Provide the (X, Y) coordinate of the cell's center where the given text is located.  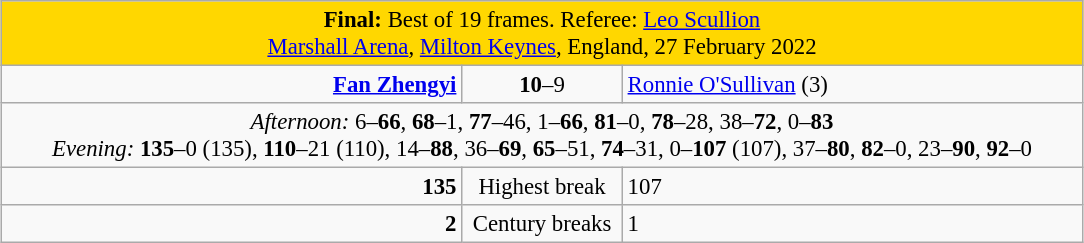
Final: Best of 19 frames. Referee: Leo Scullion Marshall Arena, Milton Keynes, England, 27 February 2022 (542, 34)
135 (232, 187)
107 (852, 187)
2 (232, 224)
Century breaks (542, 224)
1 (852, 224)
Ronnie O'Sullivan (3) (852, 85)
Fan Zhengyi (232, 85)
Highest break (542, 187)
10–9 (542, 85)
